Find where the given text appears and provide that cell's center as [X, Y] coordinate. 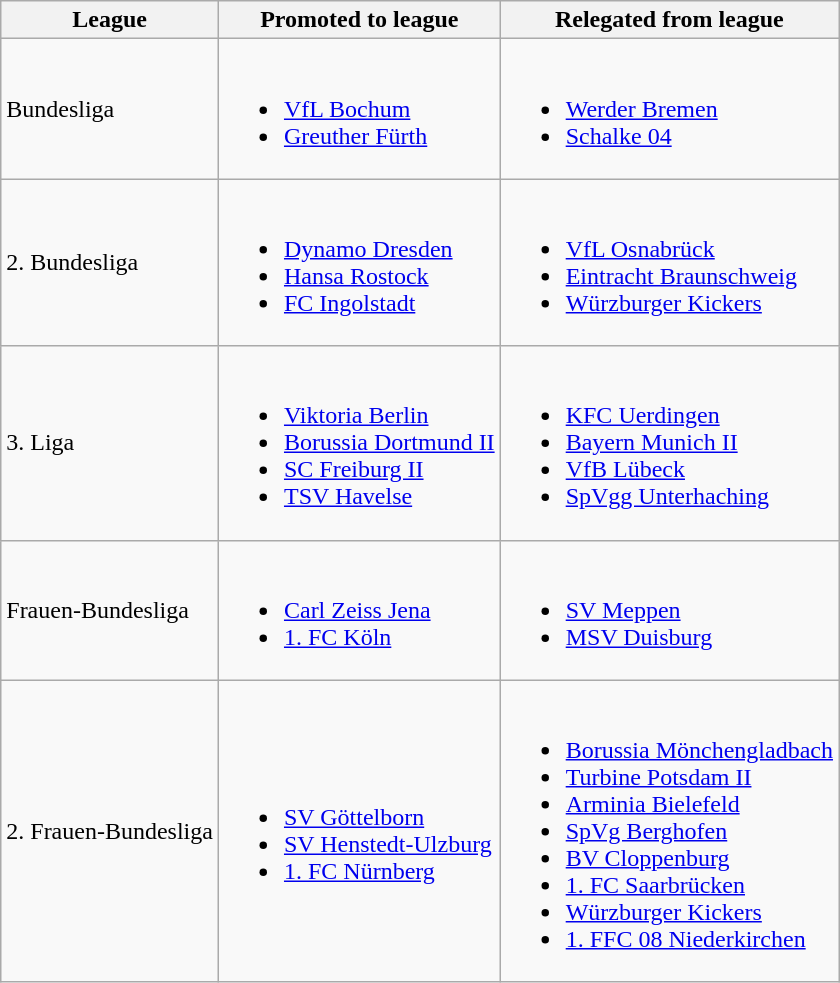
Borussia MönchengladbachTurbine Potsdam IIArminia BielefeldSpVg BerghofenBV Cloppenburg1. FC SaarbrückenWürzburger Kickers1. FFC 08 Niederkirchen [669, 831]
Bundesliga [110, 109]
Frauen-Bundesliga [110, 610]
VfL BochumGreuther Fürth [359, 109]
KFC UerdingenBayern Munich IIVfB LübeckSpVgg Unterhaching [669, 443]
Promoted to league [359, 20]
SV GöttelbornSV Henstedt-Ulzburg1. FC Nürnberg [359, 831]
League [110, 20]
Werder BremenSchalke 04 [669, 109]
Relegated from league [669, 20]
Viktoria BerlinBorussia Dortmund IISC Freiburg IITSV Havelse [359, 443]
2. Frauen-Bundesliga [110, 831]
VfL OsnabrückEintracht BraunschweigWürzburger Kickers [669, 262]
3. Liga [110, 443]
Dynamo DresdenHansa RostockFC Ingolstadt [359, 262]
Carl Zeiss Jena1. FC Köln [359, 610]
2. Bundesliga [110, 262]
SV MeppenMSV Duisburg [669, 610]
